Search for the cell housing the specified text and yield its (x, y) center coordinate. 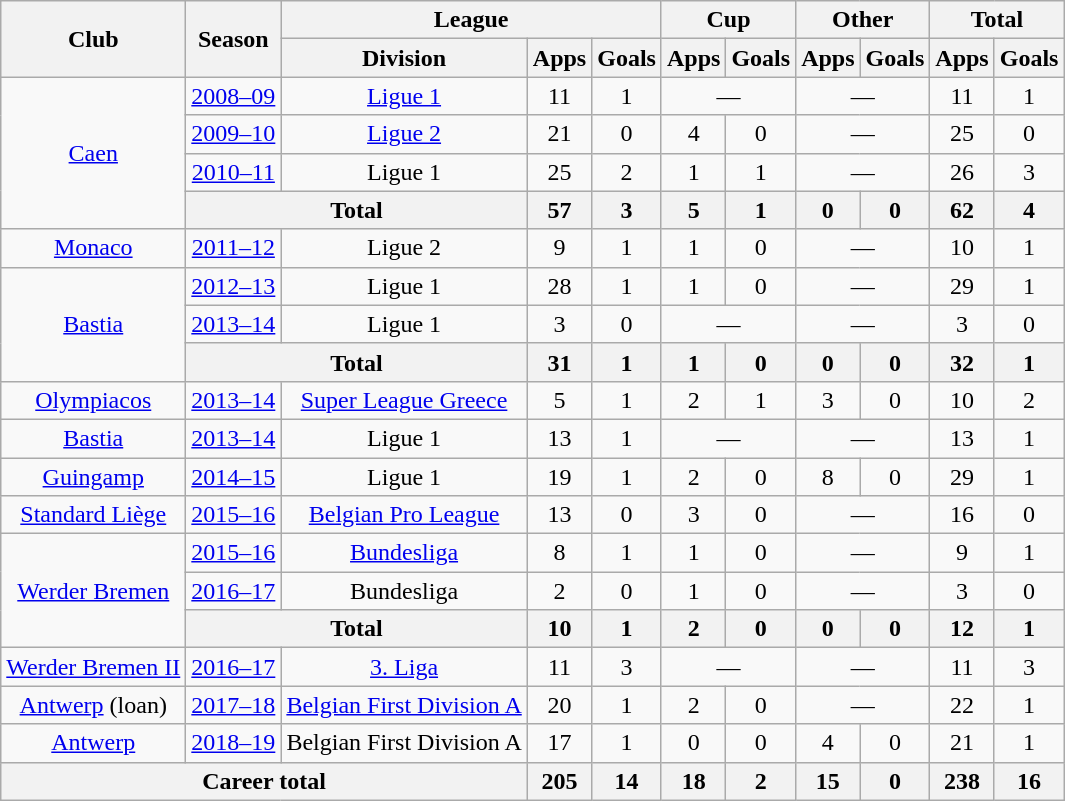
28 (559, 286)
57 (559, 210)
20 (559, 705)
62 (962, 210)
12 (962, 629)
Super League Greece (404, 400)
Other (863, 20)
205 (559, 781)
Guingamp (94, 477)
238 (962, 781)
Division (404, 58)
3. Liga (404, 667)
Monaco (94, 248)
18 (693, 781)
15 (828, 781)
2017–18 (234, 705)
League (472, 20)
Werder Bremen (94, 591)
Standard Liège (94, 515)
2009–10 (234, 134)
Club (94, 39)
14 (627, 781)
Antwerp (94, 743)
Olympiacos (94, 400)
Cup (728, 20)
2012–13 (234, 286)
22 (962, 705)
Belgian Pro League (404, 515)
Werder Bremen II (94, 667)
19 (559, 477)
2018–19 (234, 743)
26 (962, 172)
31 (559, 362)
2011–12 (234, 248)
Caen (94, 153)
2014–15 (234, 477)
17 (559, 743)
Antwerp (loan) (94, 705)
Career total (264, 781)
2010–11 (234, 172)
Season (234, 39)
2008–09 (234, 96)
32 (962, 362)
